Locate the cell with the specified text and output its (x, y) center coordinate. 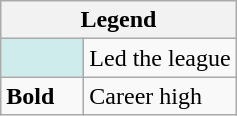
Legend (118, 20)
Led the league (160, 58)
Bold (42, 96)
Career high (160, 96)
